Extract the (X, Y) coordinate from the center of the cell holding the provided text.  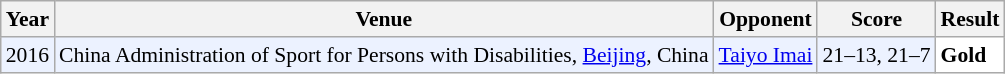
Taiyo Imai (766, 55)
Year (28, 19)
Score (876, 19)
2016 (28, 55)
Result (970, 19)
Opponent (766, 19)
21–13, 21–7 (876, 55)
Venue (384, 19)
China Administration of Sport for Persons with Disabilities, Beijing, China (384, 55)
Gold (970, 55)
